Extract the [x, y] coordinate from the center of the cell holding the provided text.  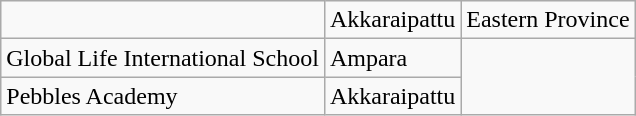
Global Life International School [163, 58]
Pebbles Academy [163, 96]
Ampara [392, 58]
Eastern Province [548, 20]
